Detect which cell encompasses the target text, then output its [x, y] center coordinate. 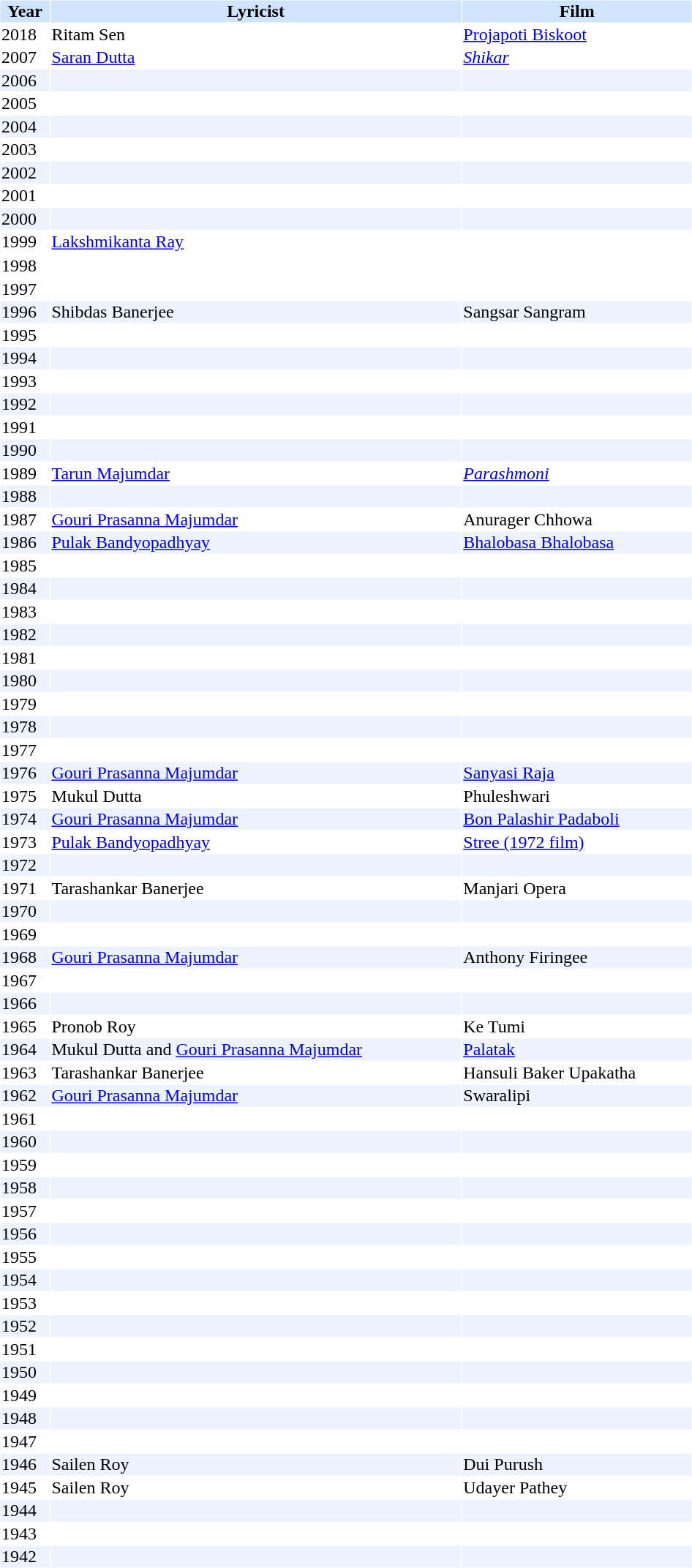
1957 [25, 1211]
Sangsar Sangram [577, 312]
2005 [25, 103]
1955 [25, 1257]
1997 [25, 289]
Shikar [577, 58]
1949 [25, 1395]
Sanyasi Raja [577, 773]
Hansuli Baker Upakatha [577, 1073]
Film [577, 11]
Udayer Pathey [577, 1488]
1960 [25, 1142]
1978 [25, 727]
Swaralipi [577, 1095]
1981 [25, 658]
1994 [25, 358]
1985 [25, 566]
1986 [25, 542]
Phuleshwari [577, 796]
2006 [25, 80]
1970 [25, 911]
Shibdas Banerjee [256, 312]
1999 [25, 242]
1962 [25, 1095]
Tarun Majumdar [256, 473]
1959 [25, 1165]
Pronob Roy [256, 1027]
1967 [25, 980]
1974 [25, 819]
1953 [25, 1303]
1987 [25, 519]
Bon Palashir Padaboli [577, 819]
1983 [25, 612]
1944 [25, 1511]
Lakshmikanta Ray [256, 242]
1973 [25, 842]
1993 [25, 381]
1992 [25, 405]
1982 [25, 634]
2003 [25, 150]
1969 [25, 934]
1984 [25, 589]
Mukul Dutta and Gouri Prasanna Majumdar [256, 1050]
2004 [25, 127]
1947 [25, 1441]
1943 [25, 1534]
Year [25, 11]
1946 [25, 1464]
1964 [25, 1050]
1975 [25, 796]
Palatak [577, 1050]
1991 [25, 427]
Manjari Opera [577, 888]
1952 [25, 1327]
1968 [25, 958]
1945 [25, 1488]
Lyricist [256, 11]
1989 [25, 473]
1990 [25, 450]
Ritam Sen [256, 34]
Ke Tumi [577, 1027]
Mukul Dutta [256, 796]
1972 [25, 866]
Parashmoni [577, 473]
1963 [25, 1073]
Stree (1972 film) [577, 842]
2001 [25, 195]
1956 [25, 1234]
1979 [25, 704]
1995 [25, 335]
Anurager Chhowa [577, 519]
1948 [25, 1419]
Anthony Firingee [577, 958]
1951 [25, 1349]
1961 [25, 1119]
1954 [25, 1280]
2002 [25, 173]
Saran Dutta [256, 58]
Projapoti Biskoot [577, 34]
1998 [25, 266]
1971 [25, 888]
1976 [25, 773]
1942 [25, 1556]
1980 [25, 681]
Bhalobasa Bhalobasa [577, 542]
1966 [25, 1003]
2000 [25, 219]
Dui Purush [577, 1464]
1958 [25, 1188]
1950 [25, 1372]
1996 [25, 312]
2007 [25, 58]
2018 [25, 34]
1977 [25, 750]
1965 [25, 1027]
1988 [25, 497]
